Detect which cell encompasses the target text, then output its [X, Y] center coordinate. 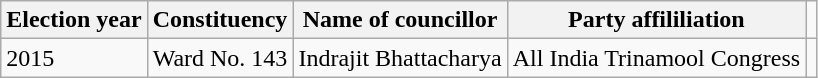
Election year [74, 20]
All India Trinamool Congress [656, 58]
2015 [74, 58]
Party affililiation [656, 20]
Constituency [220, 20]
Ward No. 143 [220, 58]
Name of councillor [400, 20]
Indrajit Bhattacharya [400, 58]
